Find where the given text appears and provide that cell's center as (X, Y) coordinate. 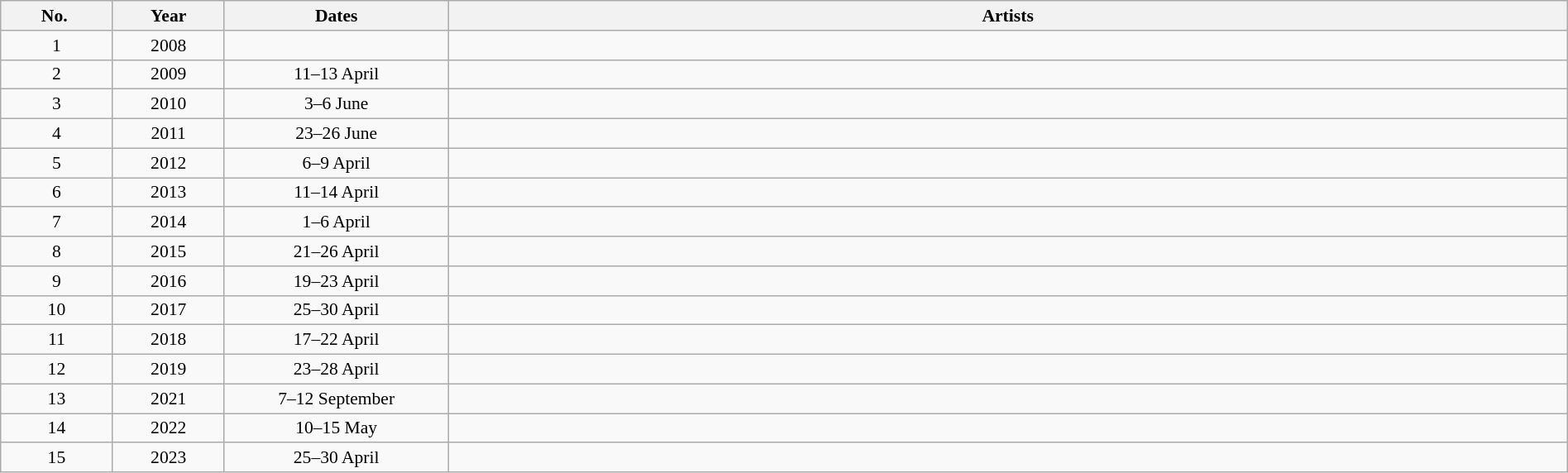
2012 (169, 163)
2018 (169, 340)
2023 (169, 458)
4 (56, 134)
8 (56, 251)
Year (169, 16)
Dates (336, 16)
2017 (169, 310)
2016 (169, 281)
12 (56, 370)
2013 (169, 193)
10–15 May (336, 428)
13 (56, 399)
2022 (169, 428)
17–22 April (336, 340)
10 (56, 310)
7–12 September (336, 399)
2 (56, 74)
9 (56, 281)
6–9 April (336, 163)
2010 (169, 104)
5 (56, 163)
2021 (169, 399)
19–23 April (336, 281)
2015 (169, 251)
11–14 April (336, 193)
2009 (169, 74)
2014 (169, 222)
2011 (169, 134)
No. (56, 16)
6 (56, 193)
11–13 April (336, 74)
1–6 April (336, 222)
23–28 April (336, 370)
11 (56, 340)
3–6 June (336, 104)
Artists (1007, 16)
14 (56, 428)
2008 (169, 45)
7 (56, 222)
23–26 June (336, 134)
21–26 April (336, 251)
2019 (169, 370)
3 (56, 104)
1 (56, 45)
15 (56, 458)
